From the cell containing the given text, extract its center point as (x, y) coordinate. 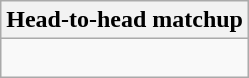
Head-to-head matchup (125, 20)
